Locate the cell with the specified text and output its [X, Y] center coordinate. 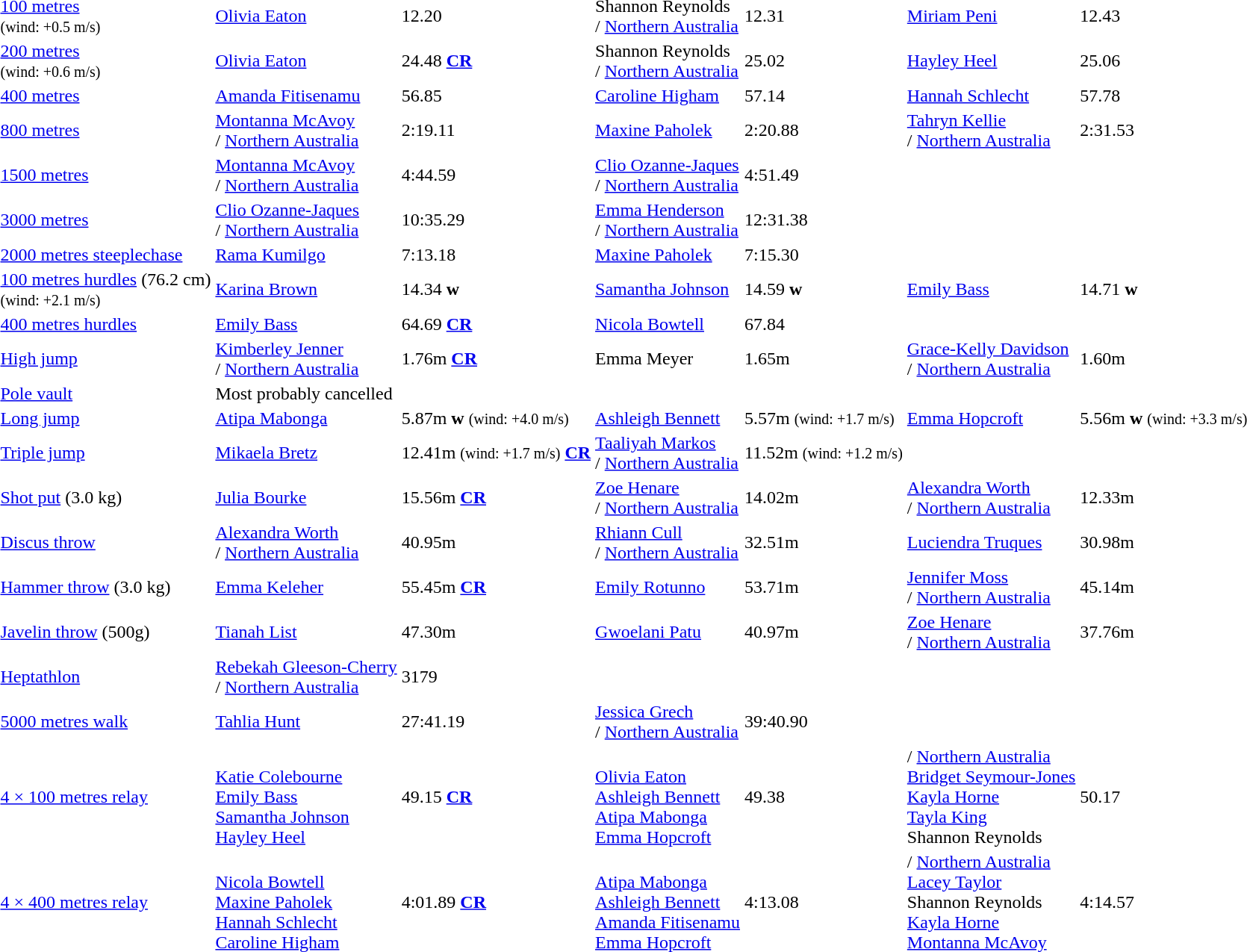
3179 [496, 676]
27:41.19 [496, 721]
Shannon Reynolds / Northern Australia [668, 61]
32.51m [824, 542]
67.84 [824, 324]
64.69 CR [496, 324]
Taaliyah Markos / Northern Australia [668, 452]
Tahryn Kellie / Northern Australia [991, 130]
12.41m (wind: +1.7 m/s) CR [496, 452]
40.97m [824, 632]
Grace-Kelly Davidson / Northern Australia [991, 358]
14.59 w [824, 290]
Samantha Johnson [668, 290]
Jennifer Moss / Northern Australia [991, 587]
Kimberley Jenner / Northern Australia [306, 358]
Olivia EatonAshleigh BennettAtipa MabongaEmma Hopcroft [668, 797]
57.14 [824, 96]
Atipa Mabonga [306, 418]
Tahlia Hunt [306, 721]
Hayley Heel [991, 61]
15.56m CR [496, 497]
11.52m (wind: +1.2 m/s) [824, 452]
/ Northern Australia Bridget Seymour-JonesKayla HorneTayla KingShannon Reynolds [991, 797]
12:31.38 [824, 220]
49.38 [824, 797]
14.34 w [496, 290]
Mikaela Bretz [306, 452]
4:51.49 [824, 175]
Hannah Schlecht [991, 96]
4:44.59 [496, 175]
Jessica Grech / Northern Australia [668, 721]
Rama Kumilgo [306, 255]
53.71m [824, 587]
1.76m CR [496, 358]
Emma Henderson / Northern Australia [668, 220]
10:35.29 [496, 220]
Katie ColebourneEmily BassSamantha JohnsonHayley Heel [306, 797]
56.85 [496, 96]
Olivia Eaton [306, 61]
7:15.30 [824, 255]
14.02m [824, 497]
1.65m [824, 358]
25.02 [824, 61]
Emma Hopcroft [991, 418]
Rebekah Gleeson-Cherry / Northern Australia [306, 676]
2:20.88 [824, 130]
49.15 CR [496, 797]
Karina Brown [306, 290]
5.57m (wind: +1.7 m/s) [824, 418]
Luciendra Truques [991, 542]
Ashleigh Bennett [668, 418]
Gwoelani Patu [668, 632]
Amanda Fitisenamu [306, 96]
40.95m [496, 542]
Emma Meyer [668, 358]
Caroline Higham [668, 96]
55.45m CR [496, 587]
2:19.11 [496, 130]
39:40.90 [824, 721]
5.87m w (wind: +4.0 m/s) [496, 418]
Nicola Bowtell [668, 324]
Tianah List [306, 632]
47.30m [496, 632]
Emma Keleher [306, 587]
Julia Bourke [306, 497]
7:13.18 [496, 255]
24.48 CR [496, 61]
Rhiann Cull / Northern Australia [668, 542]
Emily Rotunno [668, 587]
